Locate the cell with the specified text and output its [X, Y] center coordinate. 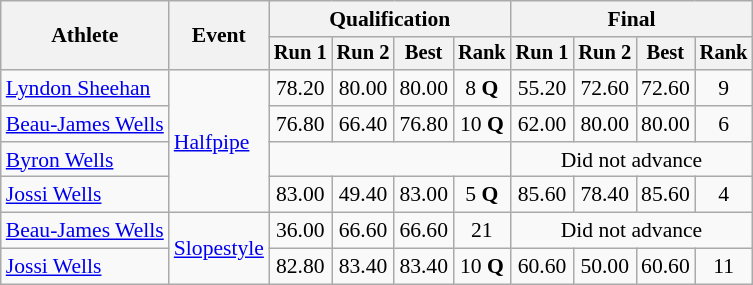
Event [219, 36]
78.20 [300, 88]
66.40 [364, 124]
5 Q [482, 195]
8 Q [482, 88]
Qualification [390, 19]
82.80 [300, 267]
50.00 [604, 267]
36.00 [300, 231]
Halfpipe [219, 141]
4 [724, 195]
11 [724, 267]
21 [482, 231]
Lyndon Sheehan [85, 88]
Byron Wells [85, 160]
62.00 [542, 124]
49.40 [364, 195]
78.40 [604, 195]
Slopestyle [219, 248]
9 [724, 88]
6 [724, 124]
Athlete [85, 36]
55.20 [542, 88]
Final [632, 19]
